Scan for the cell matching the given text and deliver its (X, Y) coordinate at center. 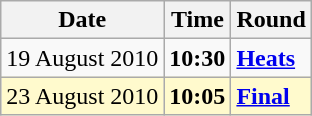
23 August 2010 (82, 96)
Heats (271, 58)
Time (198, 20)
Round (271, 20)
10:05 (198, 96)
Date (82, 20)
Final (271, 96)
19 August 2010 (82, 58)
10:30 (198, 58)
